Provide the [X, Y] coordinate of the cell's center where the given text is located.  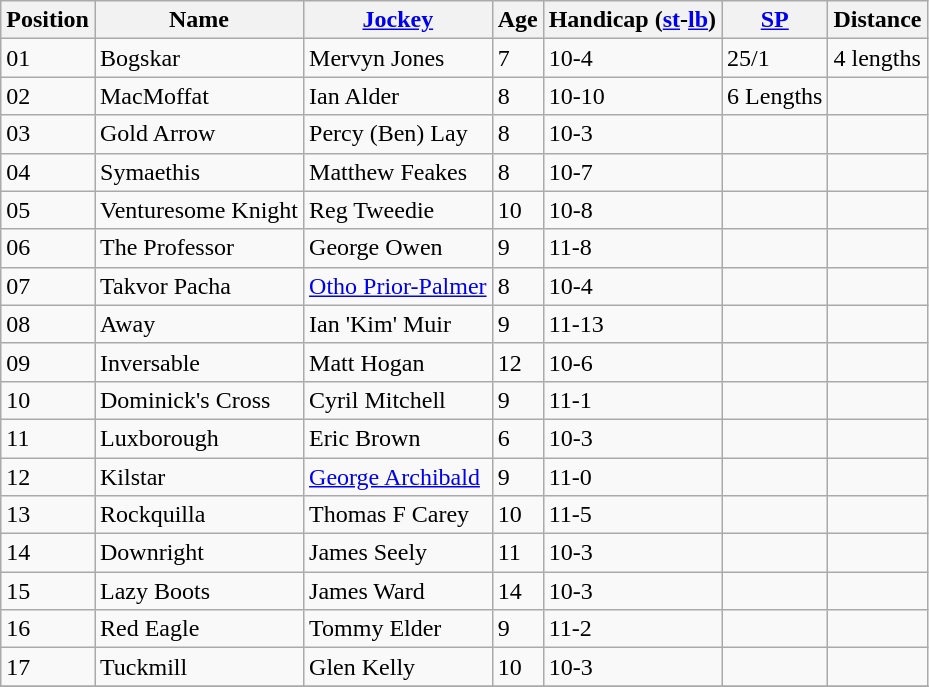
The Professor [198, 248]
Glen Kelly [398, 667]
Bogskar [198, 58]
Matt Hogan [398, 362]
Reg Tweedie [398, 210]
11-0 [632, 477]
04 [48, 172]
06 [48, 248]
6 Lengths [775, 96]
17 [48, 667]
25/1 [775, 58]
15 [48, 591]
11-2 [632, 629]
SP [775, 20]
Thomas F Carey [398, 515]
Luxborough [198, 438]
Symaethis [198, 172]
Percy (Ben) Lay [398, 134]
4 lengths [878, 58]
MacMoffat [198, 96]
George Owen [398, 248]
16 [48, 629]
Ian 'Kim' Muir [398, 324]
James Ward [398, 591]
10-10 [632, 96]
Mervyn Jones [398, 58]
11-1 [632, 400]
05 [48, 210]
11-13 [632, 324]
10-7 [632, 172]
Position [48, 20]
Cyril Mitchell [398, 400]
08 [48, 324]
6 [518, 438]
Name [198, 20]
Age [518, 20]
13 [48, 515]
Lazy Boots [198, 591]
Matthew Feakes [398, 172]
Tommy Elder [398, 629]
Handicap (st-lb) [632, 20]
11-5 [632, 515]
Takvor Pacha [198, 286]
07 [48, 286]
Dominick's Cross [198, 400]
Tuckmill [198, 667]
02 [48, 96]
George Archibald [398, 477]
Rockquilla [198, 515]
11-8 [632, 248]
Distance [878, 20]
10-8 [632, 210]
Downright [198, 553]
James Seely [398, 553]
Away [198, 324]
10-6 [632, 362]
Jockey [398, 20]
Ian Alder [398, 96]
Venturesome Knight [198, 210]
01 [48, 58]
Inversable [198, 362]
Red Eagle [198, 629]
Otho Prior-Palmer [398, 286]
03 [48, 134]
Kilstar [198, 477]
09 [48, 362]
Gold Arrow [198, 134]
7 [518, 58]
Eric Brown [398, 438]
